Scan for the cell matching the given text and deliver its [x, y] coordinate at center. 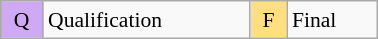
Q [22, 20]
F [268, 20]
Qualification [146, 20]
Final [332, 20]
